For the text-containing cell, return its midpoint in (X, Y) coordinate format. 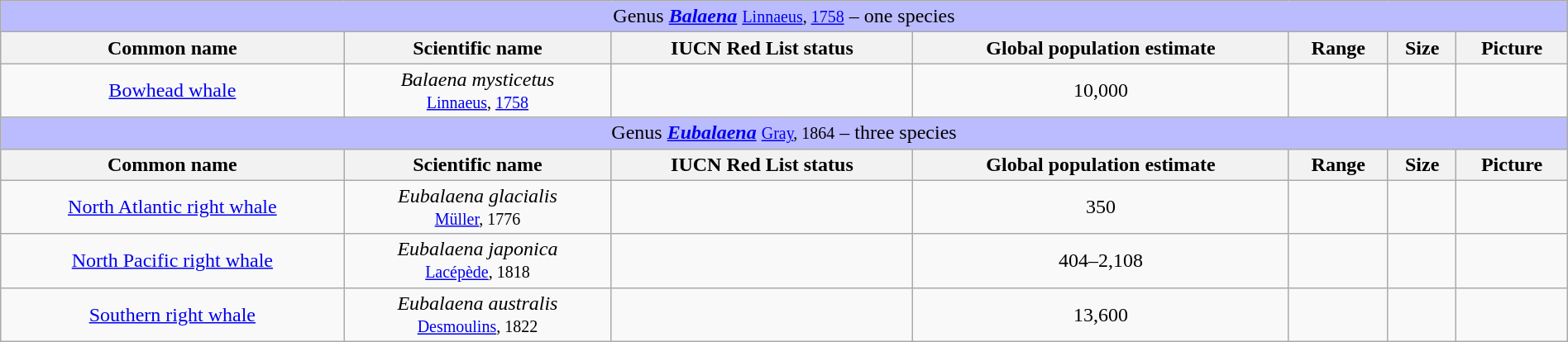
Eubalaena japonicaLacépède, 1818 (478, 261)
Genus Balaena Linnaeus, 1758 – one species (784, 17)
Bowhead whale (172, 91)
Southern right whale (172, 314)
10,000 (1101, 91)
North Atlantic right whale (172, 207)
404–2,108 (1101, 261)
North Pacific right whale (172, 261)
350 (1101, 207)
Eubalaena australisDesmoulins, 1822 (478, 314)
Eubalaena glacialisMüller, 1776 (478, 207)
Genus Eubalaena Gray, 1864 – three species (784, 133)
Balaena mysticetusLinnaeus, 1758 (478, 91)
13,600 (1101, 314)
